Capture the cell that displays the provided text and extract its (X, Y) central coordinate. 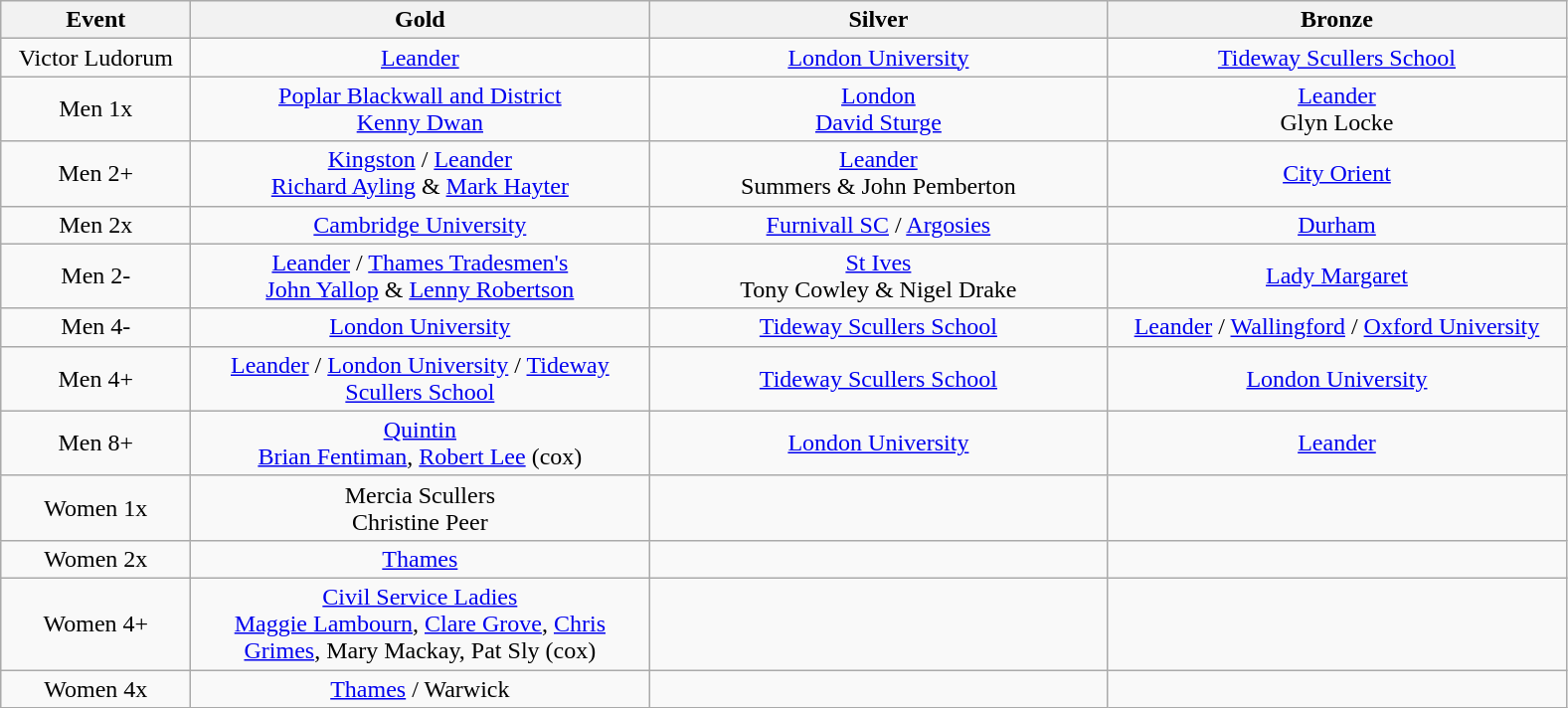
Men 1x (95, 109)
Bronze (1336, 20)
Poplar Blackwall and District Kenny Dwan (420, 109)
Thames / Warwick (420, 689)
Men 2x (95, 225)
Silver (879, 20)
Men 4+ (95, 378)
Women 1x (95, 507)
Men 2- (95, 276)
Women 4+ (95, 623)
Quintin Brian Fentiman, Robert Lee (cox) (420, 443)
Leander / Wallingford / Oxford University (1336, 327)
Lady Margaret (1336, 276)
St Ives Tony Cowley & Nigel Drake (879, 276)
Kingston / Leander Richard Ayling & Mark Hayter (420, 173)
City Orient (1336, 173)
Men 2+ (95, 173)
Leander Summers & John Pemberton (879, 173)
Leander Glyn Locke (1336, 109)
Victor Ludorum (95, 58)
Women 4x (95, 689)
Durham (1336, 225)
Event (95, 20)
Civil Service Ladies Maggie Lambourn, Clare Grove, Chris Grimes, Mary Mackay, Pat Sly (cox) (420, 623)
Cambridge University (420, 225)
LondonDavid Sturge (879, 109)
Women 2x (95, 559)
Gold (420, 20)
Furnivall SC / Argosies (879, 225)
Men 8+ (95, 443)
Mercia Scullers Christine Peer (420, 507)
Leander / Thames Tradesmen's John Yallop & Lenny Robertson (420, 276)
Thames (420, 559)
Leander / London University / Tideway Scullers School (420, 378)
Men 4- (95, 327)
